For the text-containing cell, return its midpoint in (X, Y) coordinate format. 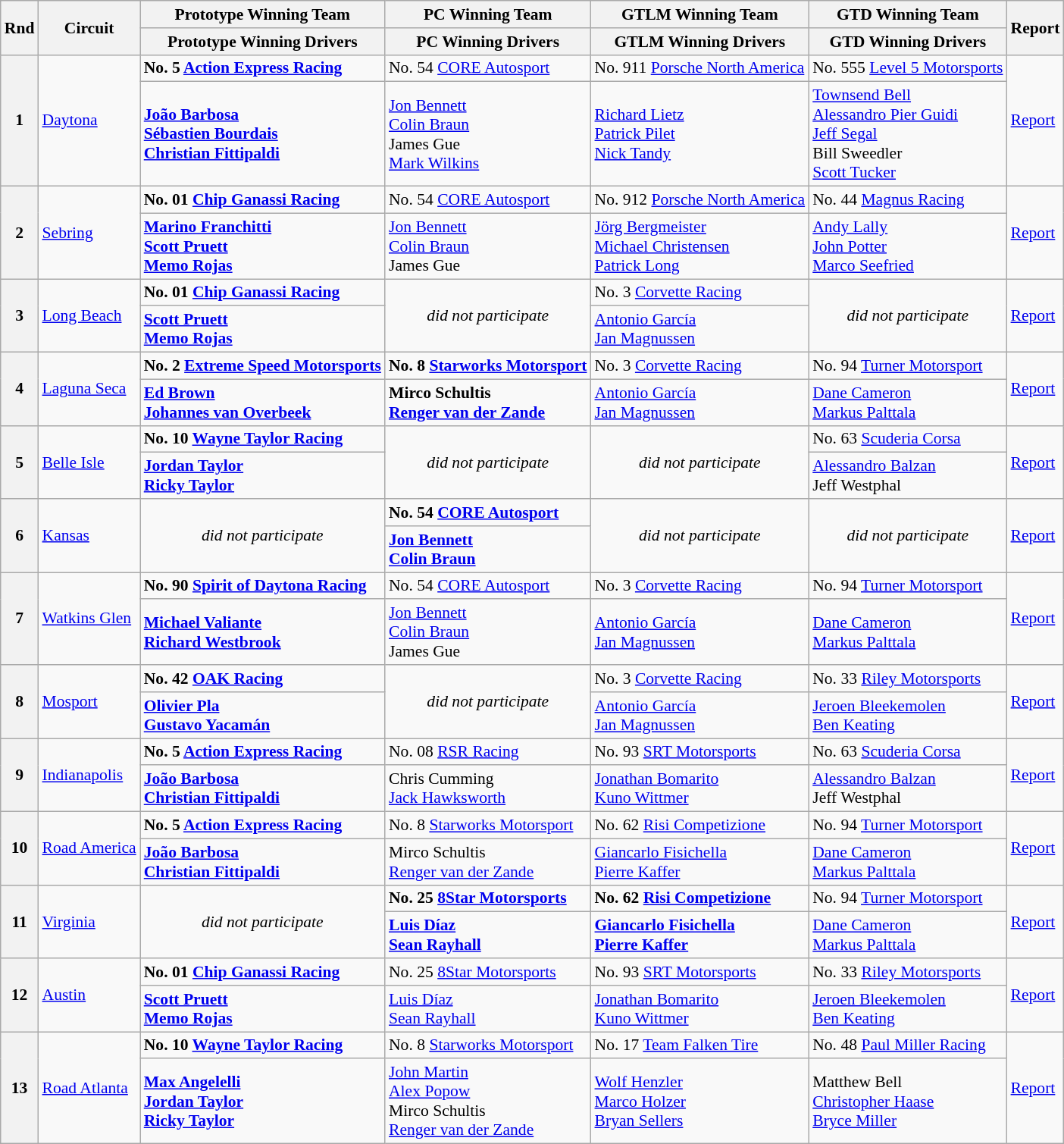
11 (20, 922)
No. 90 Spirit of Daytona Racing (262, 586)
No. 44 Magnus Racing (908, 200)
Daytona (89, 120)
Indianapolis (89, 775)
Jon Bennett Colin Braun James Gue Mark Wilkins (488, 134)
GTLM Winning Drivers (699, 42)
John Martin Alex Popow Mirco Schultis Renger van der Zande (488, 1102)
No. 2 Extreme Speed Motorsports (262, 366)
GTLM Winning Team (699, 14)
Andy Lally John Potter Marco Seefried (908, 246)
13 (20, 1088)
Prototype Winning Team (262, 14)
No. 08 RSR Racing (488, 752)
João Barbosa Sébastien Bourdais Christian Fittipaldi (262, 134)
No. 17 Team Falken Tire (699, 1045)
Watkins Glen (89, 619)
Townsend Bell Alessandro Pier Guidi Jeff Segal Bill Sweedler Scott Tucker (908, 134)
PC Winning Team (488, 14)
Michael Valiante Richard Westbrook (262, 632)
Marino Franchitti Scott Pruett Memo Rojas (262, 246)
Sebring (89, 233)
Rnd (20, 27)
GTD Winning Team (908, 14)
Mosport (89, 702)
No. 912 Porsche North America (699, 200)
8 (20, 702)
12 (20, 995)
5 (20, 462)
Road Atlanta (89, 1088)
Long Beach (89, 315)
Circuit (89, 27)
Max Angelelli Jordan Taylor Ricky Taylor (262, 1102)
Laguna Seca (89, 390)
Road America (89, 849)
10 (20, 849)
Austin (89, 995)
No. 42 OAK Racing (262, 679)
PC Winning Drivers (488, 42)
Kansas (89, 535)
Chris Cumming Jack Hawksworth (488, 788)
3 (20, 315)
Richard Lietz Patrick Pilet Nick Tandy (699, 134)
7 (20, 619)
Ed Brown Johannes van Overbeek (262, 402)
No. 48 Paul Miller Racing (908, 1045)
4 (20, 390)
No. 911 Porsche North America (699, 68)
Virginia (89, 922)
6 (20, 535)
2 (20, 233)
9 (20, 775)
No. 555 Level 5 Motorsports (908, 68)
Jon Bennett Colin Braun (488, 549)
Prototype Winning Drivers (262, 42)
Matthew Bell Christopher Haase Bryce Miller (908, 1102)
GTD Winning Drivers (908, 42)
Belle Isle (89, 462)
Wolf Henzler Marco Holzer Bryan Sellers (699, 1102)
Olivier Pla Gustavo Yacamán (262, 716)
Jordan Taylor Ricky Taylor (262, 476)
Jörg Bergmeister Michael Christensen Patrick Long (699, 246)
1 (20, 120)
